Determine the (x, y) coordinate at the center of the cell enclosing the given text.  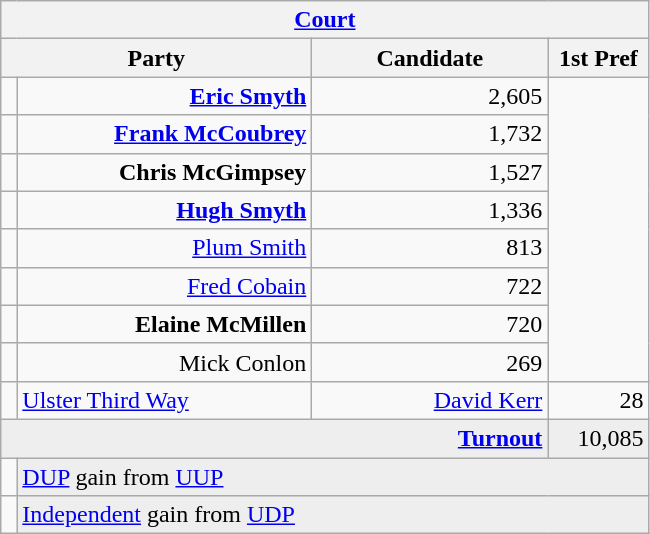
813 (430, 248)
Candidate (430, 58)
Independent gain from UDP (333, 515)
Turnout (274, 438)
Frank McCoubrey (164, 134)
DUP gain from UUP (333, 477)
Fred Cobain (164, 286)
269 (430, 362)
1,336 (430, 210)
1st Pref (598, 58)
Hugh Smyth (164, 210)
722 (430, 286)
David Kerr (430, 400)
Mick Conlon (164, 362)
Party (156, 58)
720 (430, 324)
Elaine McMillen (164, 324)
2,605 (430, 96)
1,732 (430, 134)
Eric Smyth (164, 96)
Chris McGimpsey (164, 172)
28 (598, 400)
Court (325, 20)
Plum Smith (164, 248)
Ulster Third Way (164, 400)
10,085 (598, 438)
1,527 (430, 172)
